Output the [X, Y] coordinate of the center of the cell containing the given text.  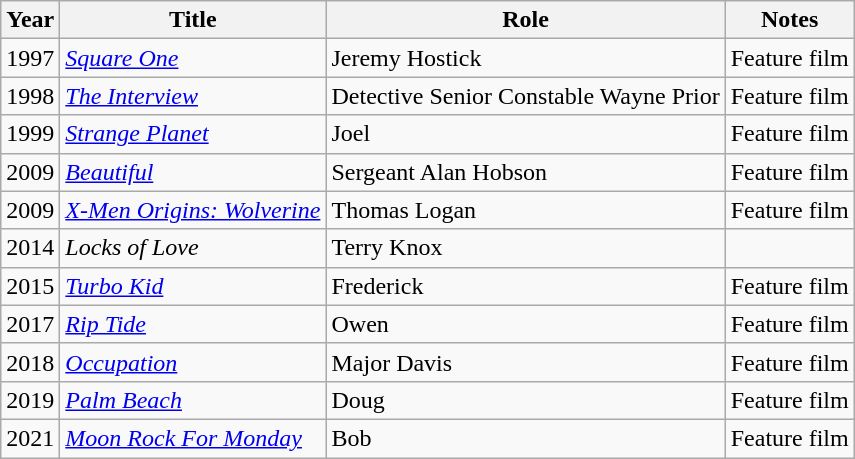
1999 [30, 134]
2015 [30, 286]
Doug [526, 400]
Title [193, 20]
Turbo Kid [193, 286]
Bob [526, 438]
Palm Beach [193, 400]
Joel [526, 134]
2018 [30, 362]
Rip Tide [193, 324]
Role [526, 20]
2014 [30, 248]
Locks of Love [193, 248]
X-Men Origins: Wolverine [193, 210]
Owen [526, 324]
The Interview [193, 96]
Terry Knox [526, 248]
Jeremy Hostick [526, 58]
Moon Rock For Monday [193, 438]
2017 [30, 324]
Detective Senior Constable Wayne Prior [526, 96]
Square One [193, 58]
Occupation [193, 362]
Thomas Logan [526, 210]
2019 [30, 400]
1997 [30, 58]
Major Davis [526, 362]
2021 [30, 438]
1998 [30, 96]
Notes [790, 20]
Sergeant Alan Hobson [526, 172]
Beautiful [193, 172]
Year [30, 20]
Strange Planet [193, 134]
Frederick [526, 286]
